Pinpoint the cell where the given text exists, returning its [X, Y] midpoint coordinate. 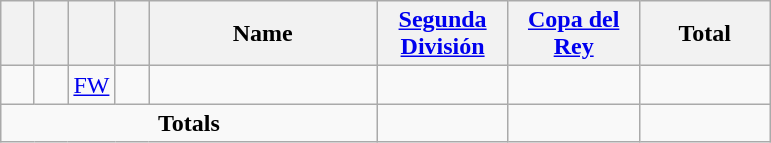
FW [92, 85]
Copa del Rey [574, 34]
Total [704, 34]
Name [262, 34]
Totals [189, 123]
Segunda División [442, 34]
